Locate the cell with the specified text and output its (x, y) center coordinate. 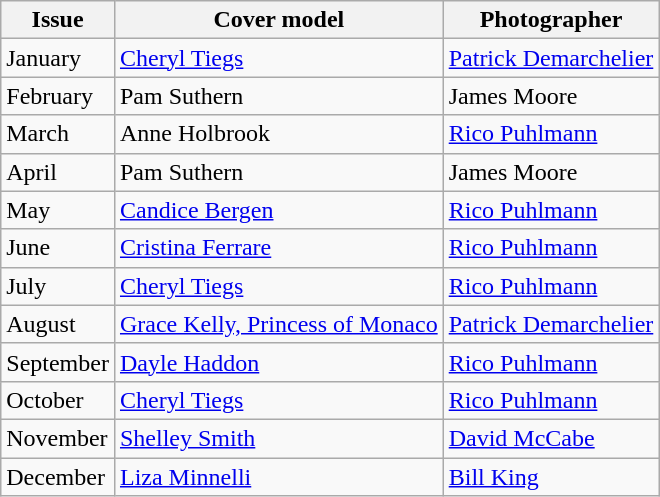
Cover model (278, 20)
Issue (58, 20)
June (58, 248)
January (58, 58)
December (58, 477)
November (58, 438)
March (58, 134)
Cristina Ferrare (278, 248)
Dayle Haddon (278, 362)
Liza Minnelli (278, 477)
Anne Holbrook (278, 134)
October (58, 400)
Shelley Smith (278, 438)
April (58, 172)
Grace Kelly, Princess of Monaco (278, 324)
February (58, 96)
Photographer (551, 20)
September (58, 362)
May (58, 210)
Bill King (551, 477)
July (58, 286)
David McCabe (551, 438)
August (58, 324)
Candice Bergen (278, 210)
